Return [X, Y] of the center of cell containing provided text 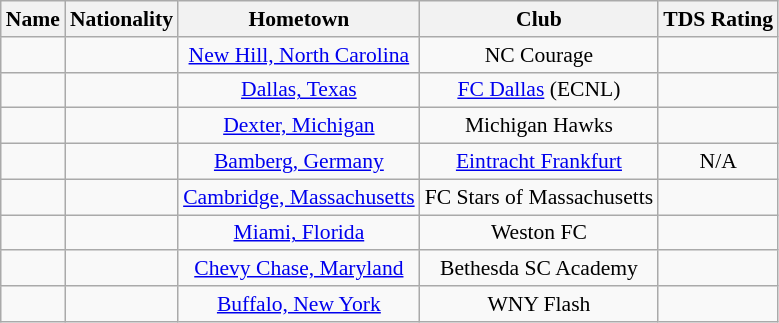
Bamberg, Germany [299, 162]
Eintracht Frankfurt [540, 162]
WNY Flash [540, 304]
N/A [718, 162]
Name [33, 19]
FC Stars of Massachusetts [540, 197]
FC Dallas (ECNL) [540, 90]
Chevy Chase, Maryland [299, 269]
Club [540, 19]
Michigan Hawks [540, 126]
Nationality [122, 19]
NC Courage [540, 55]
Weston FC [540, 233]
New Hill, North Carolina [299, 55]
Cambridge, Massachusetts [299, 197]
Dallas, Texas [299, 90]
Miami, Florida [299, 233]
Dexter, Michigan [299, 126]
Hometown [299, 19]
Bethesda SC Academy [540, 269]
TDS Rating [718, 19]
Buffalo, New York [299, 304]
